For the text-containing cell, return its midpoint in (X, Y) coordinate format. 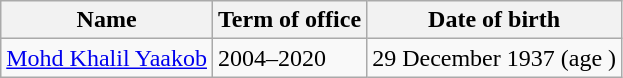
Mohd Khalil Yaakob (107, 58)
Term of office (289, 20)
Name (107, 20)
Date of birth (494, 20)
29 December 1937 (age ) (494, 58)
2004–2020 (289, 58)
